Output the [X, Y] coordinate of the center of the cell containing the given text.  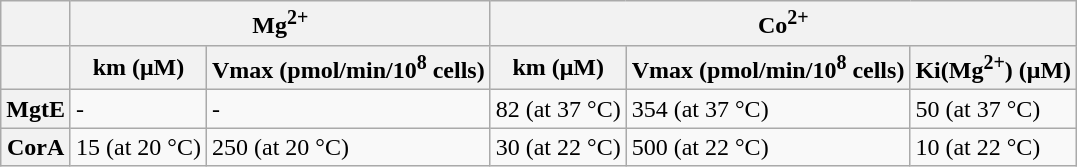
30 (at 22 °C) [558, 147]
82 (at 37 °C) [558, 109]
Mg2+ [280, 24]
Ki(Mg2+) (μM) [994, 68]
MgtE [36, 109]
500 (at 22 °C) [768, 147]
10 (at 22 °C) [994, 147]
250 (at 20 °C) [348, 147]
50 (at 37 °C) [994, 109]
CorA [36, 147]
Co2+ [783, 24]
354 (at 37 °C) [768, 109]
15 (at 20 °C) [138, 147]
